Locate the cell with the specified text and output its (X, Y) center coordinate. 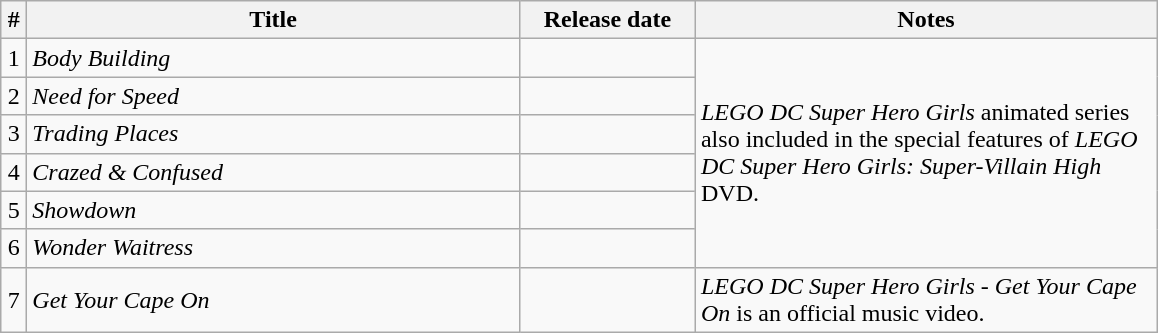
Crazed & Confused (274, 172)
LEGO DC Super Hero Girls - Get Your Cape On is an official music video. (926, 300)
Body Building (274, 58)
5 (14, 210)
Trading Places (274, 134)
# (14, 20)
2 (14, 96)
Get Your Cape On (274, 300)
1 (14, 58)
Release date (607, 20)
Showdown (274, 210)
Need for Speed (274, 96)
7 (14, 300)
Wonder Waitress (274, 248)
LEGO DC Super Hero Girls animated series also included in the special features of LEGO DC Super Hero Girls: Super-Villain High DVD. (926, 153)
4 (14, 172)
Notes (926, 20)
3 (14, 134)
6 (14, 248)
Title (274, 20)
